Return the (X, Y) coordinate for the center point of the cell that contains the specified text.  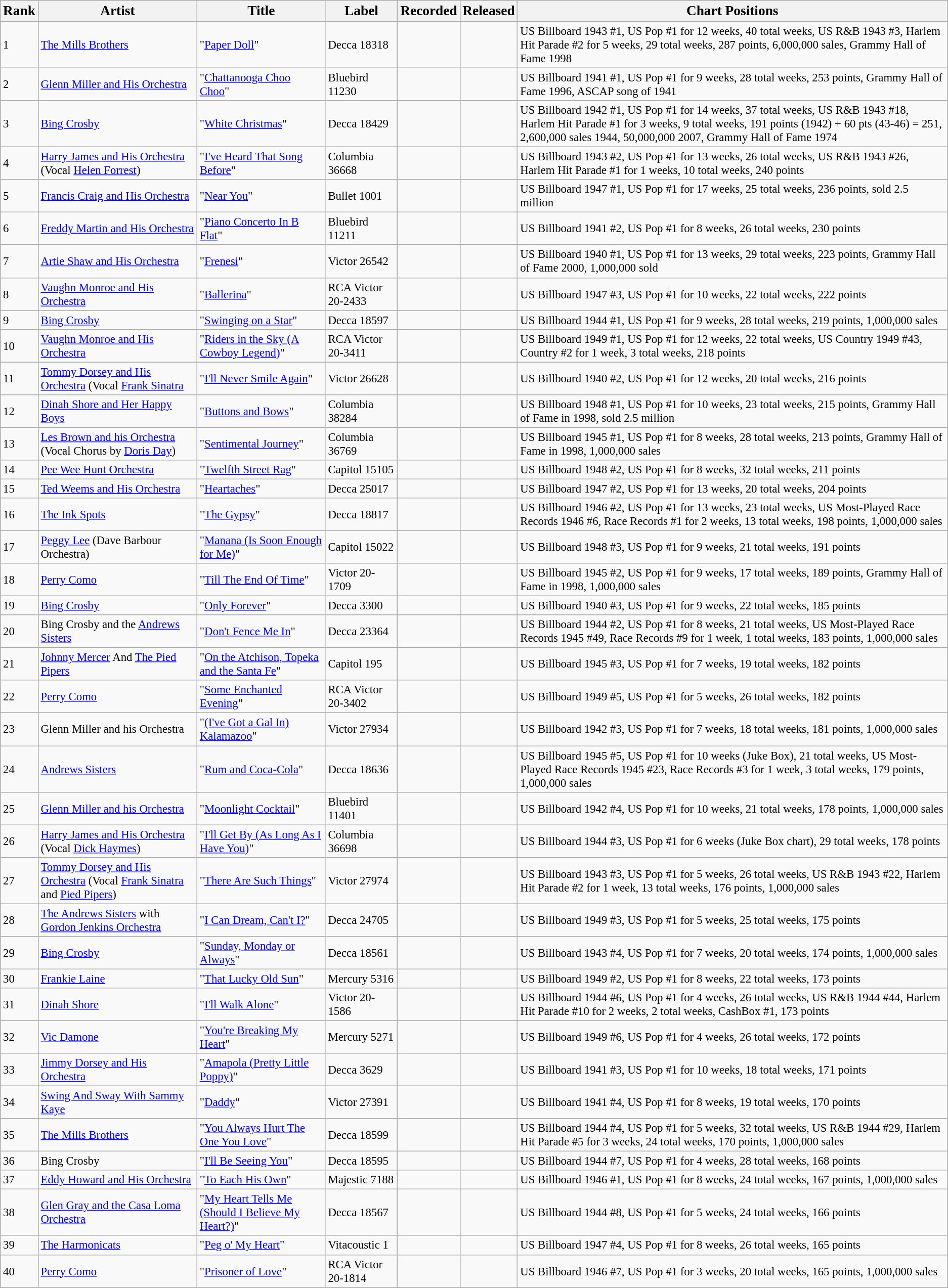
US Billboard 1942 #4, US Pop #1 for 10 weeks, 21 total weeks, 178 points, 1,000,000 sales (732, 808)
Columbia 36698 (361, 841)
"I'll Be Seeing You" (261, 1161)
Bing Crosby and the Andrews Sisters (117, 631)
The Andrews Sisters with Gordon Jenkins Orchestra (117, 920)
Pee Wee Hunt Orchestra (117, 470)
15 (19, 488)
Bluebird 11211 (361, 229)
8 (19, 294)
"To Each His Own" (261, 1180)
"Near You" (261, 196)
US Billboard 1944 #1, US Pop #1 for 9 weeks, 28 total weeks, 219 points, 1,000,000 sales (732, 320)
Harry James and His Orchestra (Vocal Helen Forrest) (117, 164)
"Rum and Coca-Cola" (261, 769)
Vitacoustic 1 (361, 1246)
6 (19, 229)
Decca 23364 (361, 631)
29 (19, 953)
1 (19, 45)
"The Gypsy" (261, 515)
"You're Breaking My Heart" (261, 1037)
"Riders in the Sky (A Cowboy Legend)" (261, 346)
5 (19, 196)
Frankie Laine (117, 979)
Swing And Sway With Sammy Kaye (117, 1102)
Capitol 15022 (361, 547)
13 (19, 444)
RCA Victor 20-3402 (361, 697)
US Billboard 1949 #2, US Pop #1 for 8 weeks, 22 total weeks, 173 points (732, 979)
21 (19, 664)
"(I've Got a Gal In) Kalamazoo" (261, 729)
US Billboard 1945 #3, US Pop #1 for 7 weeks, 19 total weeks, 182 points (732, 664)
US Billboard 1943 #4, US Pop #1 for 7 weeks, 20 total weeks, 174 points, 1,000,000 sales (732, 953)
40 (19, 1271)
US Billboard 1948 #2, US Pop #1 for 8 weeks, 32 total weeks, 211 points (732, 470)
US Billboard 1941 #1, US Pop #1 for 9 weeks, 28 total weeks, 253 points, Grammy Hall of Fame 1996, ASCAP song of 1941 (732, 85)
Andrews Sisters (117, 769)
"Buttons and Bows" (261, 412)
9 (19, 320)
Label (361, 11)
Johnny Mercer And The Pied Pipers (117, 664)
"Chattanooga Choo Choo" (261, 85)
Columbia 38284 (361, 412)
Les Brown and his Orchestra (Vocal Chorus by Doris Day) (117, 444)
Decca 18636 (361, 769)
US Billboard 1944 #8, US Pop #1 for 5 weeks, 24 total weeks, 166 points (732, 1213)
RCA Victor 20-1814 (361, 1271)
Freddy Martin and His Orchestra (117, 229)
US Billboard 1946 #1, US Pop #1 for 8 weeks, 24 total weeks, 167 points, 1,000,000 sales (732, 1180)
25 (19, 808)
US Billboard 1949 #3, US Pop #1 for 5 weeks, 25 total weeks, 175 points (732, 920)
"Prisoner of Love" (261, 1271)
"Sentimental Journey" (261, 444)
"I'll Never Smile Again" (261, 378)
Decca 24705 (361, 920)
14 (19, 470)
"My Heart Tells Me (Should I Believe My Heart?)" (261, 1213)
US Billboard 1949 #1, US Pop #1 for 12 weeks, 22 total weeks, US Country 1949 #43, Country #2 for 1 week, 3 total weeks, 218 points (732, 346)
The Ink Spots (117, 515)
US Billboard 1942 #3, US Pop #1 for 7 weeks, 18 total weeks, 181 points, 1,000,000 sales (732, 729)
US Billboard 1948 #1, US Pop #1 for 10 weeks, 23 total weeks, 215 points, Grammy Hall of Fame in 1998, sold 2.5 million (732, 412)
Capitol 15105 (361, 470)
Harry James and His Orchestra (Vocal Dick Haymes) (117, 841)
Victor 27974 (361, 880)
US Billboard 1948 #3, US Pop #1 for 9 weeks, 21 total weeks, 191 points (732, 547)
US Billboard 1946 #7, US Pop #1 for 3 weeks, 20 total weeks, 165 points, 1,000,000 sales (732, 1271)
Dinah Shore and Her Happy Boys (117, 412)
Dinah Shore (117, 1004)
Victor 20-1586 (361, 1004)
Decca 25017 (361, 488)
Bluebird 11401 (361, 808)
"There Are Such Things" (261, 880)
"Twelfth Street Rag" (261, 470)
"Frenesi" (261, 262)
Decca 18597 (361, 320)
Decca 18817 (361, 515)
US Billboard 1940 #1, US Pop #1 for 13 weeks, 29 total weeks, 223 points, Grammy Hall of Fame 2000, 1,000,000 sold (732, 262)
2 (19, 85)
RCA Victor 20-3411 (361, 346)
Title (261, 11)
27 (19, 880)
US Billboard 1947 #1, US Pop #1 for 17 weeks, 25 total weeks, 236 points, sold 2.5 million (732, 196)
Victor 26628 (361, 378)
"Heartaches" (261, 488)
24 (19, 769)
Victor 26542 (361, 262)
US Billboard 1941 #4, US Pop #1 for 8 weeks, 19 total weeks, 170 points (732, 1102)
RCA Victor 20-2433 (361, 294)
Bullet 1001 (361, 196)
US Billboard 1949 #6, US Pop #1 for 4 weeks, 26 total weeks, 172 points (732, 1037)
Tommy Dorsey and His Orchestra (Vocal Frank Sinatra and Pied Pipers) (117, 880)
US Billboard 1945 #2, US Pop #1 for 9 weeks, 17 total weeks, 189 points, Grammy Hall of Fame in 1998, 1,000,000 sales (732, 580)
31 (19, 1004)
3 (19, 124)
US Billboard 1940 #3, US Pop #1 for 9 weeks, 22 total weeks, 185 points (732, 606)
"I'll Walk Alone" (261, 1004)
US Billboard 1944 #7, US Pop #1 for 4 weeks, 28 total weeks, 168 points (732, 1161)
Decca 18595 (361, 1161)
12 (19, 412)
Tommy Dorsey and His Orchestra (Vocal Frank Sinatra (117, 378)
Released (489, 11)
Decca 18599 (361, 1135)
"Swinging on a Star" (261, 320)
"Amapola (Pretty Little Poppy)" (261, 1070)
Mercury 5271 (361, 1037)
Glen Gray and the Casa Loma Orchestra (117, 1213)
Eddy Howard and His Orchestra (117, 1180)
"Ballerina" (261, 294)
Decca 18318 (361, 45)
35 (19, 1135)
16 (19, 515)
"Only Forever" (261, 606)
26 (19, 841)
"I'll Get By (As Long As I Have You)" (261, 841)
30 (19, 979)
Victor 27391 (361, 1102)
US Billboard 1947 #3, US Pop #1 for 10 weeks, 22 total weeks, 222 points (732, 294)
Artie Shaw and His Orchestra (117, 262)
Ted Weems and His Orchestra (117, 488)
Decca 3300 (361, 606)
US Billboard 1945 #1, US Pop #1 for 8 weeks, 28 total weeks, 213 points, Grammy Hall of Fame in 1998, 1,000,000 sales (732, 444)
"Till The End Of Time" (261, 580)
Vic Damone (117, 1037)
Columbia 36769 (361, 444)
Francis Craig and His Orchestra (117, 196)
34 (19, 1102)
"Moonlight Cocktail" (261, 808)
"On the Atchison, Topeka and the Santa Fe" (261, 664)
Victor 20-1709 (361, 580)
US Billboard 1949 #5, US Pop #1 for 5 weeks, 26 total weeks, 182 points (732, 697)
US Billboard 1941 #2, US Pop #1 for 8 weeks, 26 total weeks, 230 points (732, 229)
Mercury 5316 (361, 979)
7 (19, 262)
"Some Enchanted Evening" (261, 697)
"Daddy" (261, 1102)
Columbia 36668 (361, 164)
33 (19, 1070)
"Sunday, Monday or Always" (261, 953)
Rank (19, 11)
"I've Heard That Song Before" (261, 164)
"White Christmas" (261, 124)
28 (19, 920)
32 (19, 1037)
Decca 18561 (361, 953)
23 (19, 729)
Decca 3629 (361, 1070)
"Don't Fence Me In" (261, 631)
Jimmy Dorsey and His Orchestra (117, 1070)
Decca 18429 (361, 124)
Peggy Lee (Dave Barbour Orchestra) (117, 547)
Recorded (429, 11)
36 (19, 1161)
"I Can Dream, Can't I?" (261, 920)
17 (19, 547)
US Billboard 1947 #4, US Pop #1 for 8 weeks, 26 total weeks, 165 points (732, 1246)
37 (19, 1180)
"Piano Concerto In B Flat" (261, 229)
US Billboard 1947 #2, US Pop #1 for 13 weeks, 20 total weeks, 204 points (732, 488)
US Billboard 1941 #3, US Pop #1 for 10 weeks, 18 total weeks, 171 points (732, 1070)
Capitol 195 (361, 664)
"You Always Hurt The One You Love" (261, 1135)
"Peg o' My Heart" (261, 1246)
10 (19, 346)
Decca 18567 (361, 1213)
18 (19, 580)
22 (19, 697)
Victor 27934 (361, 729)
Artist (117, 11)
39 (19, 1246)
20 (19, 631)
Bluebird 11230 (361, 85)
Majestic 7188 (361, 1180)
"That Lucky Old Sun" (261, 979)
Glenn Miller and His Orchestra (117, 85)
"Manana (Is Soon Enough for Me)" (261, 547)
The Harmonicats (117, 1246)
11 (19, 378)
US Billboard 1943 #2, US Pop #1 for 13 weeks, 26 total weeks, US R&B 1943 #26, Harlem Hit Parade #1 for 1 weeks, 10 total weeks, 240 points (732, 164)
"Paper Doll" (261, 45)
Chart Positions (732, 11)
US Billboard 1940 #2, US Pop #1 for 12 weeks, 20 total weeks, 216 points (732, 378)
US Billboard 1944 #3, US Pop #1 for 6 weeks (Juke Box chart), 29 total weeks, 178 points (732, 841)
4 (19, 164)
19 (19, 606)
38 (19, 1213)
